Locate the cell with the specified text and output its (X, Y) center coordinate. 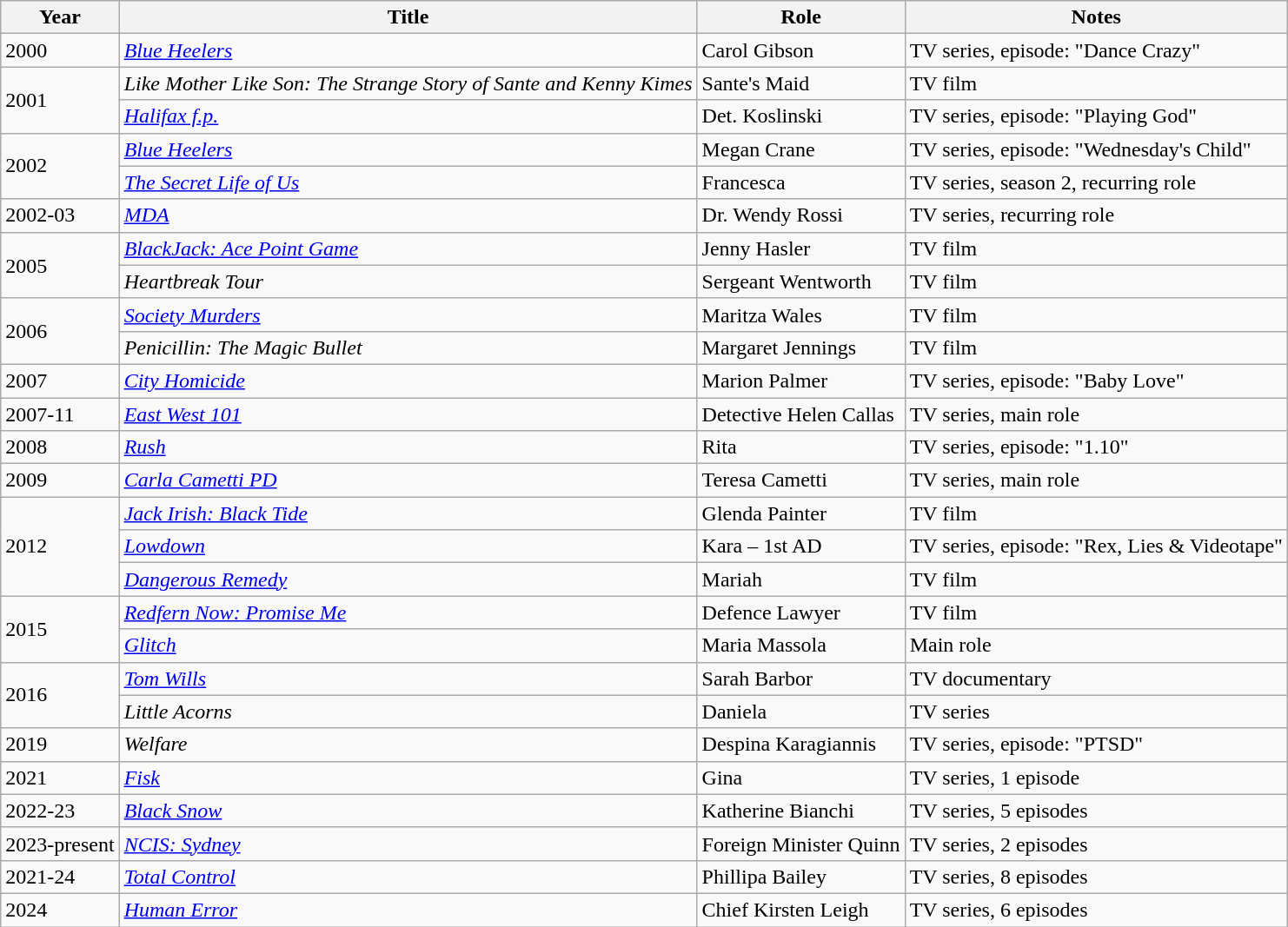
2021-24 (60, 877)
Kara – 1st AD (801, 546)
Glitch (408, 646)
Welfare (408, 745)
TV series, episode: "Baby Love" (1096, 381)
Main role (1096, 646)
Total Control (408, 877)
2007-11 (60, 414)
Katherine Bianchi (801, 811)
Mariah (801, 579)
TV series, episode: "Wednesday's Child" (1096, 149)
Despina Karagiannis (801, 745)
2006 (60, 331)
Dangerous Remedy (408, 579)
2002 (60, 166)
Det. Koslinski (801, 116)
Maria Massola (801, 646)
TV series, episode: "Dance Crazy" (1096, 50)
2007 (60, 381)
Foreign Minister Quinn (801, 844)
TV series, 1 episode (1096, 778)
TV documentary (1096, 679)
Year (60, 17)
Dr. Wendy Rossi (801, 215)
2000 (60, 50)
2015 (60, 629)
Jack Irish: Black Tide (408, 513)
Like Mother Like Son: The Strange Story of Sante and Kenny Kimes (408, 83)
TV series, episode: "Rex, Lies & Videotape" (1096, 546)
Tom Wills (408, 679)
TV series, 6 episodes (1096, 910)
2005 (60, 265)
Margaret Jennings (801, 348)
Little Acorns (408, 712)
TV series, season 2, recurring role (1096, 182)
TV series, recurring role (1096, 215)
2012 (60, 546)
MDA (408, 215)
City Homicide (408, 381)
2021 (60, 778)
Society Murders (408, 315)
Defence Lawyer (801, 612)
Detective Helen Callas (801, 414)
Megan Crane (801, 149)
2023-present (60, 844)
Penicillin: The Magic Bullet (408, 348)
2001 (60, 100)
2009 (60, 480)
Redfern Now: Promise Me (408, 612)
Chief Kirsten Leigh (801, 910)
Notes (1096, 17)
2019 (60, 745)
BlackJack: Ace Point Game (408, 248)
Rush (408, 447)
Maritza Wales (801, 315)
TV series, 5 episodes (1096, 811)
2022-23 (60, 811)
Daniela (801, 712)
The Secret Life of Us (408, 182)
Human Error (408, 910)
TV series, episode: "1.10" (1096, 447)
NCIS: Sydney (408, 844)
TV series, 8 episodes (1096, 877)
Carla Cametti PD (408, 480)
Halifax f.p. (408, 116)
Jenny Hasler (801, 248)
Gina (801, 778)
Title (408, 17)
2008 (60, 447)
2002-03 (60, 215)
TV series, episode: "Playing God" (1096, 116)
TV series, episode: "PTSD" (1096, 745)
Glenda Painter (801, 513)
2016 (60, 695)
Marion Palmer (801, 381)
2024 (60, 910)
TV series (1096, 712)
Rita (801, 447)
Lowdown (408, 546)
Phillipa Bailey (801, 877)
East West 101 (408, 414)
Black Snow (408, 811)
Sante's Maid (801, 83)
TV series, 2 episodes (1096, 844)
Carol Gibson (801, 50)
Sarah Barbor (801, 679)
Role (801, 17)
Heartbreak Tour (408, 281)
Teresa Cametti (801, 480)
Fisk (408, 778)
Sergeant Wentworth (801, 281)
Francesca (801, 182)
